Identify which cell holds the provided text, then report its [X, Y] central coordinate. 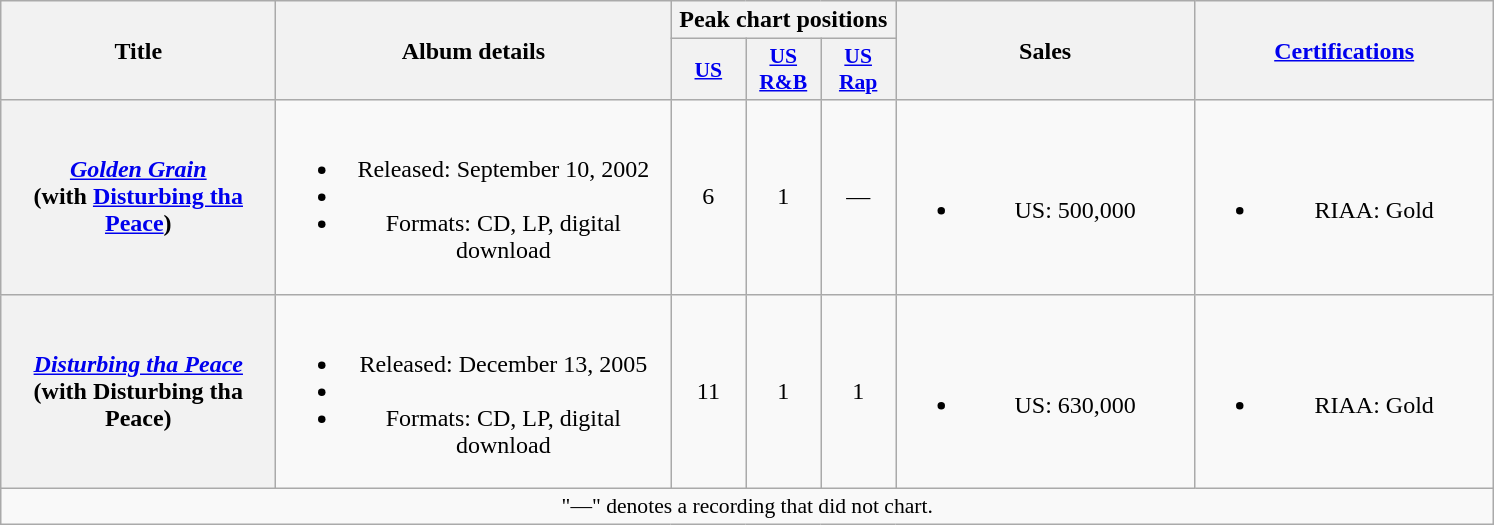
Peak chart positions [784, 20]
Released: December 13, 2005Formats: CD, LP, digital download [474, 391]
Album details [474, 50]
11 [708, 391]
Certifications [1344, 50]
Released: September 10, 2002Formats: CD, LP, digital download [474, 197]
USRap [858, 70]
— [858, 197]
"—" denotes a recording that did not chart. [748, 506]
Title [138, 50]
Golden Grain(with Disturbing tha Peace) [138, 197]
Sales [1046, 50]
US: 500,000 [1046, 197]
US: 630,000 [1046, 391]
USR&B [784, 70]
6 [708, 197]
Disturbing tha Peace(with Disturbing tha Peace) [138, 391]
US [708, 70]
